Return the (x, y) coordinate for the center point of the cell that contains the specified text.  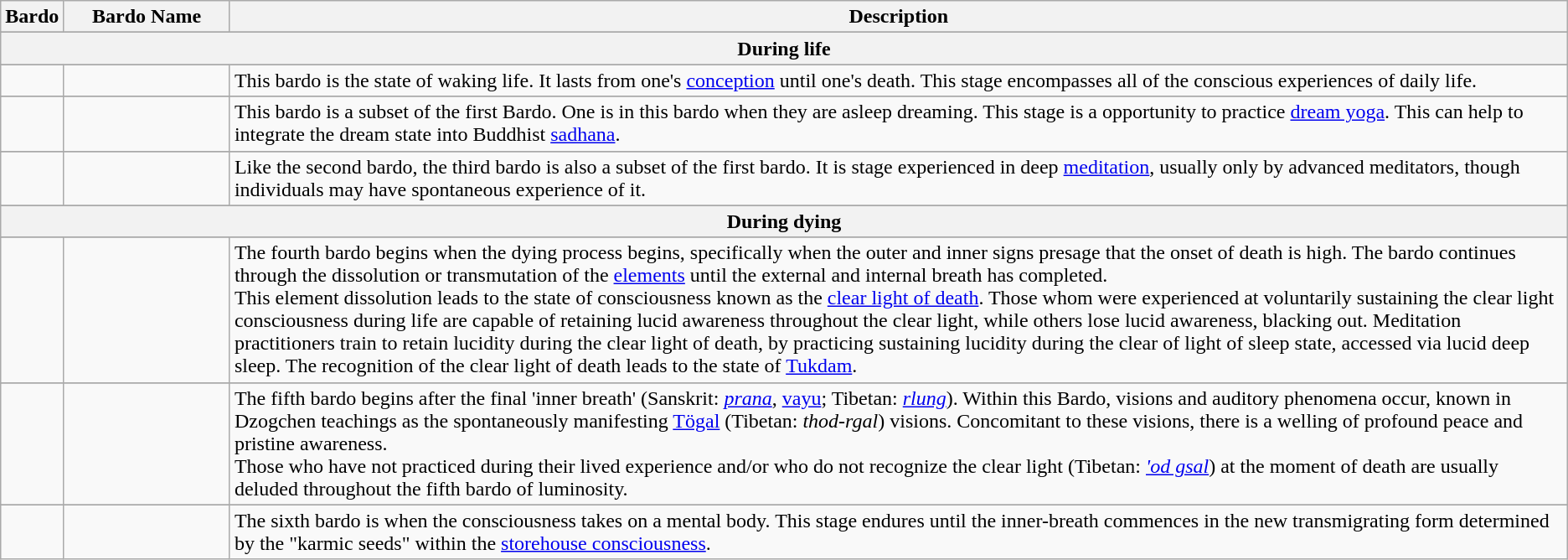
Description (898, 17)
During dying (784, 221)
During life (784, 49)
Bardo (32, 17)
Bardo Name (147, 17)
